Provide the [x, y] coordinate of the cell's center where the given text is located.  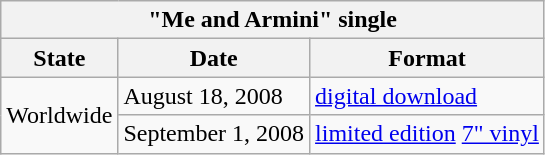
limited edition 7" vinyl [428, 134]
Date [214, 58]
Format [428, 58]
State [60, 58]
Worldwide [60, 115]
digital download [428, 96]
August 18, 2008 [214, 96]
September 1, 2008 [214, 134]
"Me and Armini" single [273, 20]
